Detect which cell encompasses the target text, then output its [X, Y] center coordinate. 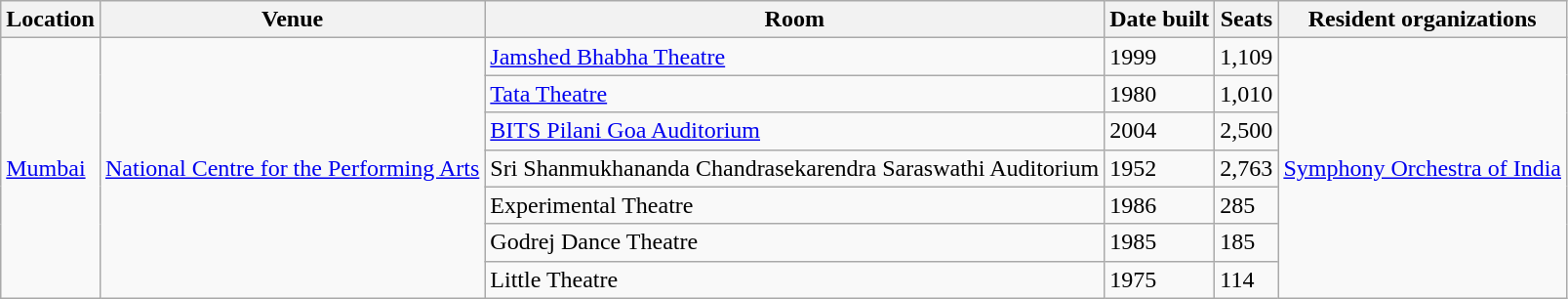
1975 [1159, 279]
1952 [1159, 168]
Seats [1247, 20]
Sri Shanmukhananda Chandrasekarendra Saraswathi Auditorium [794, 168]
Resident organizations [1423, 20]
114 [1247, 279]
1,010 [1247, 94]
1980 [1159, 94]
Godrej Dance Theatre [794, 242]
Symphony Orchestra of India [1423, 168]
1985 [1159, 242]
National Centre for the Performing Arts [292, 168]
Venue [292, 20]
Tata Theatre [794, 94]
Little Theatre [794, 279]
Room [794, 20]
2,763 [1247, 168]
285 [1247, 205]
Jamshed Bhabha Theatre [794, 57]
Mumbai [51, 168]
BITS Pilani Goa Auditorium [794, 131]
185 [1247, 242]
2,500 [1247, 131]
Location [51, 20]
1999 [1159, 57]
1,109 [1247, 57]
Date built [1159, 20]
1986 [1159, 205]
2004 [1159, 131]
Experimental Theatre [794, 205]
